Identify which cell holds the provided text, then report its (X, Y) central coordinate. 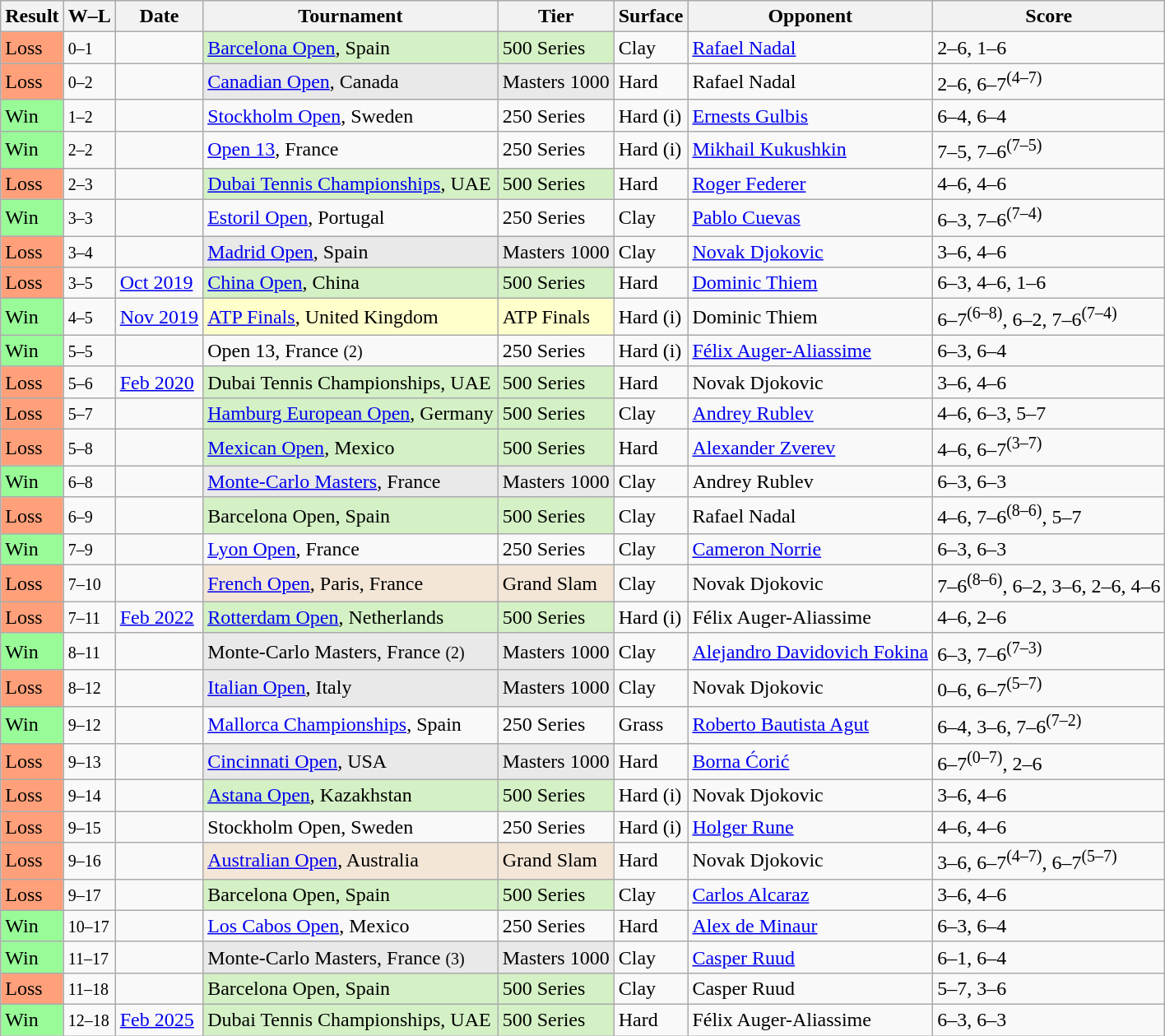
Cameron Norrie (810, 550)
Open 13, France (2) (350, 351)
Borna Ćorić (810, 762)
2–3 (89, 184)
6–7(6–8), 6–2, 7–6(7–4) (1049, 318)
2–2 (89, 150)
ATP Finals (556, 318)
4–6, 6–3, 5–7 (1049, 413)
3–3 (89, 217)
12–18 (89, 1020)
Opponent (810, 16)
5–5 (89, 351)
11–17 (89, 957)
Holger Rune (810, 827)
8–12 (89, 688)
6–8 (89, 481)
Estoril Open, Portugal (350, 217)
Feb 2020 (159, 382)
1–2 (89, 115)
4–6, 6–7(3–7) (1049, 448)
Score (1049, 16)
6–1, 6–4 (1049, 957)
Alex de Minaur (810, 926)
3–5 (89, 283)
Mikhail Kukushkin (810, 150)
0–6, 6–7(5–7) (1049, 688)
5–7, 3–6 (1049, 988)
9–12 (89, 724)
6–3, 7–6(7–3) (1049, 652)
Los Cabos Open, Mexico (350, 926)
5–7 (89, 413)
ATP Finals, United Kingdom (350, 318)
Feb 2025 (159, 1020)
Open 13, France (350, 150)
Pablo Cuevas (810, 217)
Result (32, 16)
Italian Open, Italy (350, 688)
6–9 (89, 515)
5–6 (89, 382)
7–11 (89, 617)
11–18 (89, 988)
8–11 (89, 652)
4–5 (89, 318)
9–16 (89, 861)
Alejandro Davidovich Fokina (810, 652)
Hamburg European Open, Germany (350, 413)
4–6, 7–6(8–6), 5–7 (1049, 515)
7–5, 7–6(7–5) (1049, 150)
Tournament (350, 16)
6–3, 7–6(7–4) (1049, 217)
10–17 (89, 926)
Date (159, 16)
Canadian Open, Canada (350, 82)
6–4, 3–6, 7–6(7–2) (1049, 724)
Alexander Zverev (810, 448)
Madrid Open, Spain (350, 252)
Grass (651, 724)
Roger Federer (810, 184)
7–9 (89, 550)
6–4, 6–4 (1049, 115)
0–2 (89, 82)
Lyon Open, France (350, 550)
3–4 (89, 252)
Mallorca Championships, Spain (350, 724)
Australian Open, Australia (350, 861)
4–6, 2–6 (1049, 617)
5–8 (89, 448)
9–14 (89, 796)
Astana Open, Kazakhstan (350, 796)
9–15 (89, 827)
Rotterdam Open, Netherlands (350, 617)
7–6(8–6), 6–2, 3–6, 2–6, 4–6 (1049, 584)
Oct 2019 (159, 283)
9–13 (89, 762)
Cincinnati Open, USA (350, 762)
Feb 2022 (159, 617)
6–3, 4–6, 1–6 (1049, 283)
3–6, 6–7(4–7), 6–7(5–7) (1049, 861)
7–10 (89, 584)
China Open, China (350, 283)
9–17 (89, 894)
Surface (651, 16)
Ernests Gulbis (810, 115)
Tier (556, 16)
Monte-Carlo Masters, France (2) (350, 652)
W–L (89, 16)
Mexican Open, Mexico (350, 448)
6–7(0–7), 2–6 (1049, 762)
2–6, 1–6 (1049, 48)
2–6, 6–7(4–7) (1049, 82)
Carlos Alcaraz (810, 894)
Monte-Carlo Masters, France (350, 481)
French Open, Paris, France (350, 584)
0–1 (89, 48)
Nov 2019 (159, 318)
Monte-Carlo Masters, France (3) (350, 957)
Roberto Bautista Agut (810, 724)
